For the text-containing cell, return its midpoint in [x, y] coordinate format. 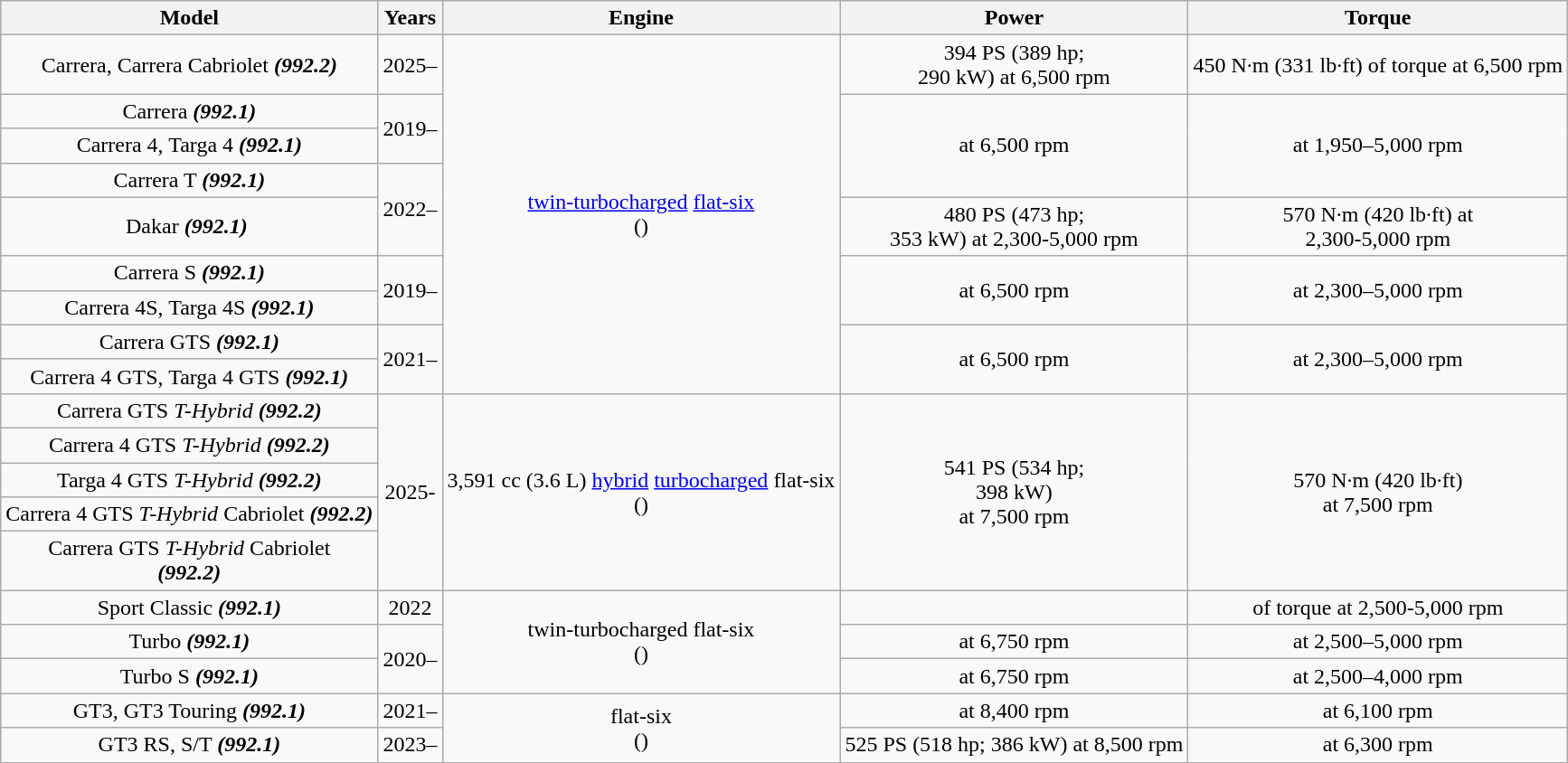
Carrera GTS T-Hybrid (992.2) [190, 410]
Carrera 4S, Targa 4S (992.1) [190, 307]
at 1,950–5,000 rpm [1378, 146]
450 N·m (331 lb·ft) of torque at 6,500 rpm [1378, 65]
GT3 RS, S/T (992.1) [190, 745]
Carrera S (992.1) [190, 273]
at 6,100 rpm [1378, 711]
541 PS (534 hp;398 kW) at 7,500 rpm [1015, 492]
Carrera, Carrera Cabriolet (992.2) [190, 65]
Carrera 4 GTS T-Hybrid (992.2) [190, 445]
Dakar (992.1) [190, 226]
Sport Classic (992.1) [190, 608]
Carrera 4 GTS, Targa 4 GTS (992.1) [190, 376]
Torque [1378, 18]
at 6,300 rpm [1378, 745]
525 PS (518 hp; 386 kW) at 8,500 rpm [1015, 745]
3,591 cc (3.6 L) hybrid turbocharged flat-six() [641, 492]
Carrera GTS (992.1) [190, 342]
2020– [411, 659]
2025– [411, 65]
Carrera GTS T-Hybrid Cabriolet (992.2) [190, 560]
Years [411, 18]
at 2,500–4,000 rpm [1378, 676]
2023– [411, 745]
570 N·m (420 lb·ft) at 7,500 rpm [1378, 492]
GT3, GT3 Touring (992.1) [190, 711]
of torque at 2,500-5,000 rpm [1378, 608]
Turbo (992.1) [190, 642]
394 PS (389 hp;290 kW) at 6,500 rpm [1015, 65]
570 N·m (420 lb·ft) at 2,300-5,000 rpm [1378, 226]
at 8,400 rpm [1015, 711]
2022 [411, 608]
flat-six() [641, 728]
Model [190, 18]
Carrera (992.1) [190, 111]
480 PS (473 hp;353 kW) at 2,300-5,000 rpm [1015, 226]
Carrera T (992.1) [190, 180]
Carrera 4, Targa 4 (992.1) [190, 146]
Carrera 4 GTS T-Hybrid Cabriolet (992.2) [190, 514]
2025- [411, 492]
Targa 4 GTS T-Hybrid (992.2) [190, 480]
2022– [411, 210]
Engine [641, 18]
at 2,500–5,000 rpm [1378, 642]
Power [1015, 18]
Turbo S (992.1) [190, 676]
